Capture the cell that displays the provided text and extract its [x, y] central coordinate. 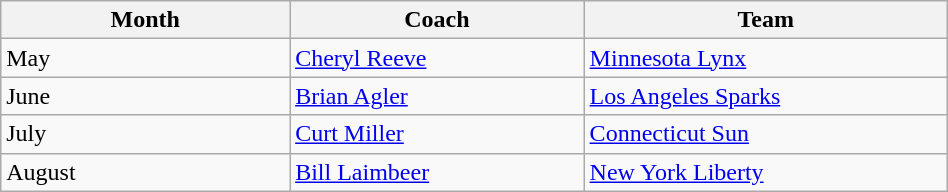
Team [766, 20]
Brian Agler [437, 96]
Los Angeles Sparks [766, 96]
Cheryl Reeve [437, 58]
August [146, 172]
Month [146, 20]
Minnesota Lynx [766, 58]
Connecticut Sun [766, 134]
Curt Miller [437, 134]
Coach [437, 20]
New York Liberty [766, 172]
June [146, 96]
July [146, 134]
May [146, 58]
Bill Laimbeer [437, 172]
